Detect which cell encompasses the target text, then output its [x, y] center coordinate. 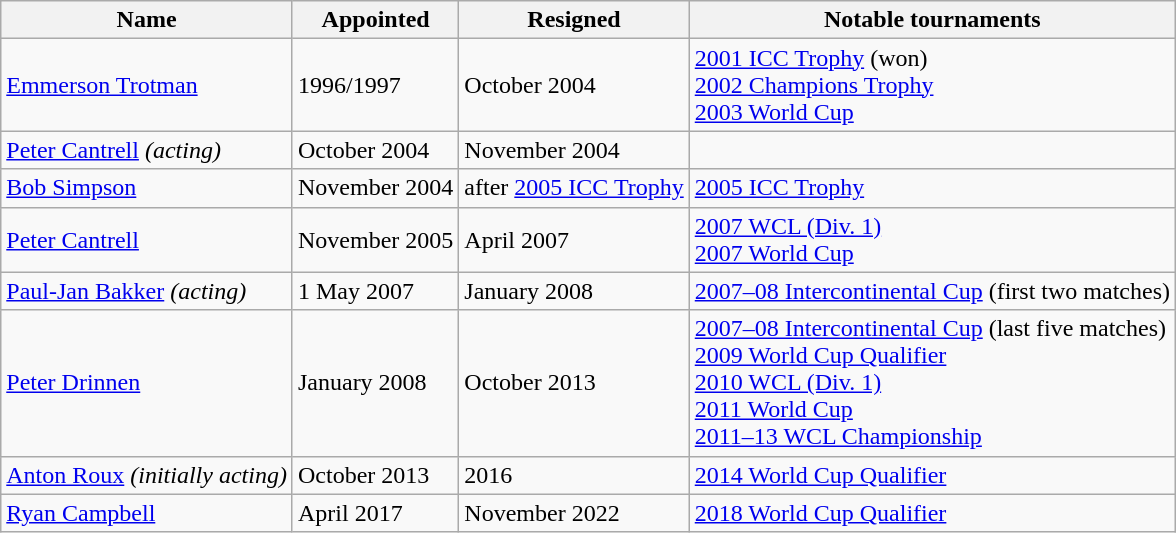
2001 ICC Trophy (won)2002 Champions Trophy2003 World Cup [932, 85]
2014 World Cup Qualifier [932, 475]
Bob Simpson [147, 188]
Anton Roux (initially acting) [147, 475]
2018 World Cup Qualifier [932, 513]
Ryan Campbell [147, 513]
Name [147, 20]
1996/1997 [375, 85]
2005 ICC Trophy [932, 188]
April 2017 [375, 513]
after 2005 ICC Trophy [574, 188]
2007–08 Intercontinental Cup (last five matches)2009 World Cup Qualifier2010 WCL (Div. 1)2011 World Cup2011–13 WCL Championship [932, 383]
April 2007 [574, 240]
2016 [574, 475]
November 2022 [574, 513]
1 May 2007 [375, 291]
Paul-Jan Bakker (acting) [147, 291]
Notable tournaments [932, 20]
Peter Cantrell (acting) [147, 150]
Peter Drinnen [147, 383]
Resigned [574, 20]
November 2005 [375, 240]
Peter Cantrell [147, 240]
Emmerson Trotman [147, 85]
2007–08 Intercontinental Cup (first two matches) [932, 291]
Appointed [375, 20]
2007 WCL (Div. 1)2007 World Cup [932, 240]
